Extract the [x, y] coordinate from the center of the cell holding the provided text.  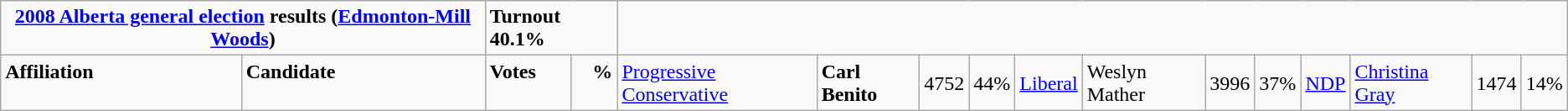
Turnout 40.1% [551, 29]
Liberal [1049, 82]
Christina Gray [1411, 82]
1474 [1496, 82]
Carl Benito [868, 82]
44% [992, 82]
37% [1278, 82]
Weslyn Mather [1144, 82]
3996 [1230, 82]
NDP [1325, 82]
Affiliation [121, 82]
Votes [528, 82]
Candidate [364, 82]
2008 Alberta general election results (Edmonton-Mill Woods) [243, 29]
Progressive Conservative [717, 82]
4752 [945, 82]
14% [1545, 82]
% [595, 82]
